Find where the given text appears and provide that cell's center as (x, y) coordinate. 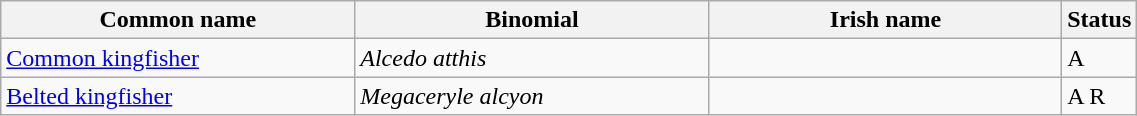
Alcedo atthis (532, 58)
Status (1100, 20)
Common kingfisher (178, 58)
Irish name (885, 20)
Binomial (532, 20)
A R (1100, 96)
A (1100, 58)
Megaceryle alcyon (532, 96)
Common name (178, 20)
Belted kingfisher (178, 96)
